Find where the given text appears and provide that cell's center as (x, y) coordinate. 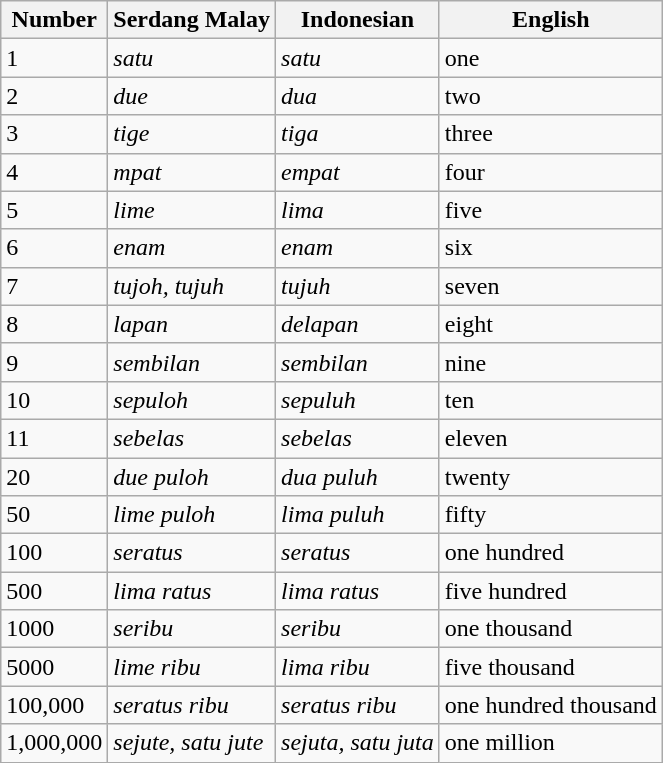
4 (54, 172)
one thousand (550, 629)
Number (54, 20)
fifty (550, 515)
lime ribu (192, 667)
one million (550, 743)
four (550, 172)
seven (550, 286)
tiga (358, 134)
sepuluh (358, 400)
mpat (192, 172)
nine (550, 362)
5 (54, 210)
dua (358, 96)
tige (192, 134)
three (550, 134)
English (550, 20)
7 (54, 286)
10 (54, 400)
delapan (358, 324)
lapan (192, 324)
8 (54, 324)
eight (550, 324)
lime (192, 210)
empat (358, 172)
due puloh (192, 477)
1000 (54, 629)
tujuh (358, 286)
one hundred thousand (550, 705)
dua puluh (358, 477)
six (550, 248)
5000 (54, 667)
1 (54, 58)
Serdang Malay (192, 20)
Indonesian (358, 20)
twenty (550, 477)
lima (358, 210)
lima ribu (358, 667)
9 (54, 362)
50 (54, 515)
1,000,000 (54, 743)
due (192, 96)
one (550, 58)
100,000 (54, 705)
eleven (550, 438)
five hundred (550, 591)
five thousand (550, 667)
100 (54, 553)
sepuloh (192, 400)
one hundred (550, 553)
lime puloh (192, 515)
two (550, 96)
ten (550, 400)
2 (54, 96)
20 (54, 477)
6 (54, 248)
11 (54, 438)
sejuta, satu juta (358, 743)
sejute, satu jute (192, 743)
five (550, 210)
500 (54, 591)
lima puluh (358, 515)
tujoh, tujuh (192, 286)
3 (54, 134)
